Locate the cell with the specified text and output its [X, Y] center coordinate. 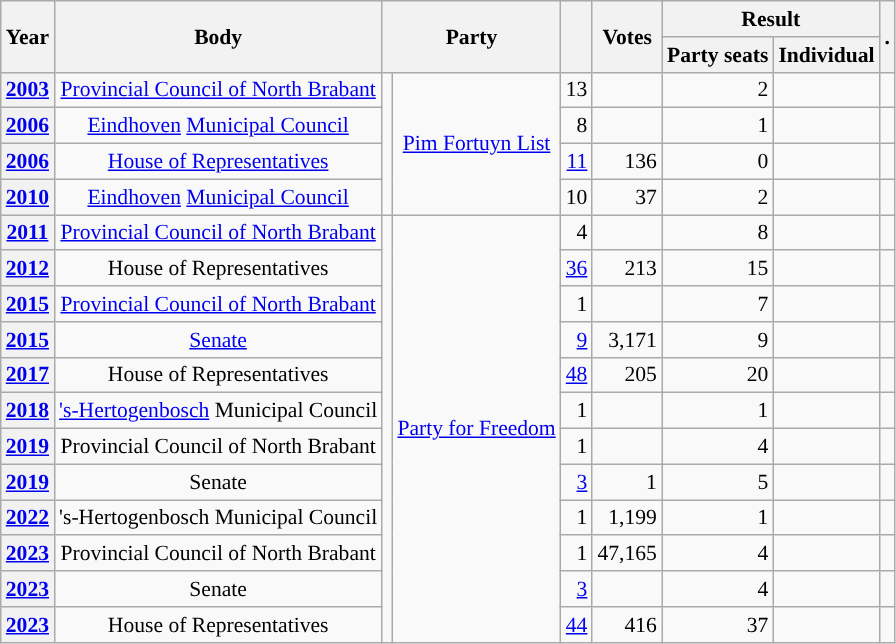
205 [626, 375]
0 [718, 162]
Pim Fortuyn List [476, 143]
Individual [826, 55]
2022 [28, 518]
44 [577, 625]
36 [577, 269]
7 [718, 304]
Party [472, 36]
Body [218, 36]
15 [718, 269]
136 [626, 162]
5 [718, 482]
2017 [28, 375]
11 [577, 162]
416 [626, 625]
47,165 [626, 554]
Party seats [718, 55]
2010 [28, 197]
20 [718, 375]
2011 [28, 233]
Result [771, 19]
2003 [28, 90]
2018 [28, 411]
13 [577, 90]
Votes [626, 36]
10 [577, 197]
Party for Freedom [476, 429]
3,171 [626, 340]
213 [626, 269]
1,199 [626, 518]
48 [577, 375]
Year [28, 36]
. [888, 36]
2012 [28, 269]
